Detect which cell encompasses the target text, then output its (X, Y) center coordinate. 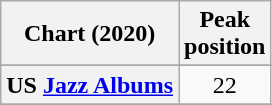
US Jazz Albums (90, 85)
22 (224, 85)
Chart (2020) (90, 34)
Peakposition (224, 34)
